Provide the [X, Y] coordinate of the cell's center where the given text is located.  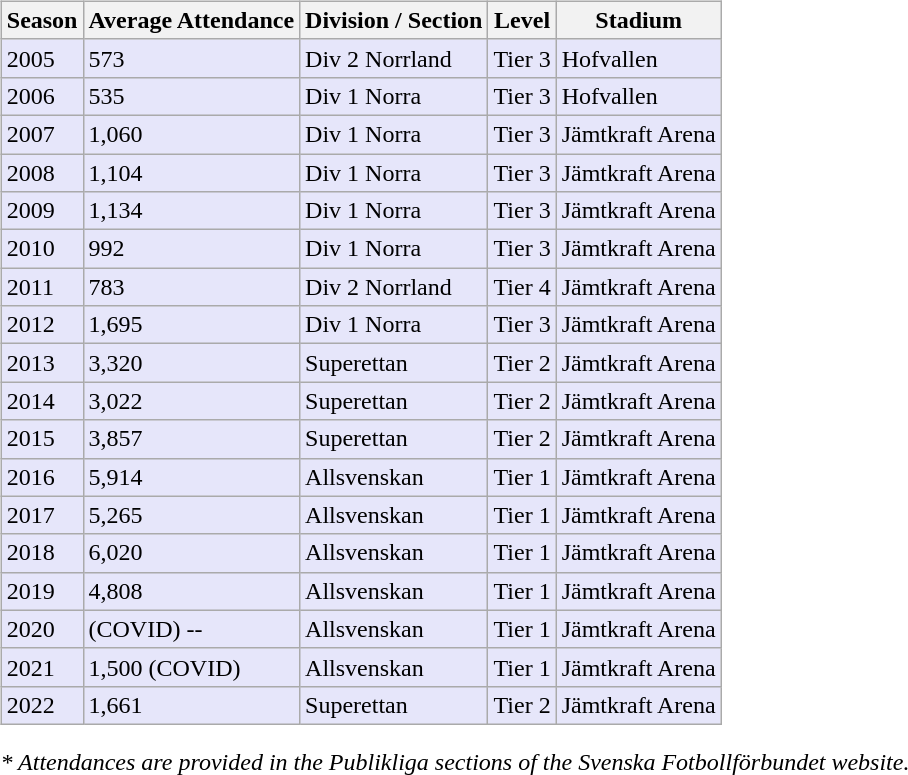
535 [192, 96]
2019 [42, 591]
1,060 [192, 134]
3,320 [192, 363]
2022 [42, 705]
(COVID) -- [192, 629]
2018 [42, 553]
2015 [42, 439]
2010 [42, 249]
2006 [42, 96]
2017 [42, 515]
Average Attendance [192, 20]
Level [522, 20]
4,808 [192, 591]
2013 [42, 363]
1,134 [192, 211]
2008 [42, 173]
2012 [42, 325]
1,104 [192, 173]
1,695 [192, 325]
2021 [42, 667]
573 [192, 58]
3,022 [192, 401]
992 [192, 249]
Tier 4 [522, 287]
2005 [42, 58]
2007 [42, 134]
6,020 [192, 553]
2011 [42, 287]
1,661 [192, 705]
1,500 (COVID) [192, 667]
5,914 [192, 477]
2020 [42, 629]
2009 [42, 211]
783 [192, 287]
2016 [42, 477]
Season [42, 20]
5,265 [192, 515]
2014 [42, 401]
Stadium [638, 20]
3,857 [192, 439]
Division / Section [394, 20]
